Detect which cell encompasses the target text, then output its (x, y) center coordinate. 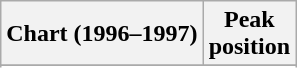
Peakposition (249, 34)
Chart (1996–1997) (102, 34)
